Scan for the cell matching the given text and deliver its [X, Y] coordinate at center. 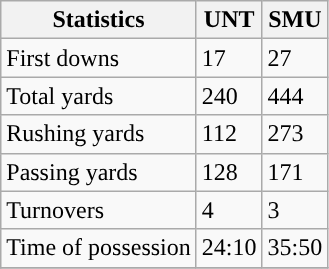
3 [295, 210]
128 [229, 172]
35:50 [295, 248]
SMU [295, 20]
First downs [99, 58]
Total yards [99, 96]
Passing yards [99, 172]
Statistics [99, 20]
171 [295, 172]
112 [229, 134]
4 [229, 210]
Turnovers [99, 210]
273 [295, 134]
Rushing yards [99, 134]
UNT [229, 20]
17 [229, 58]
27 [295, 58]
240 [229, 96]
444 [295, 96]
24:10 [229, 248]
Time of possession [99, 248]
